Provide the (x, y) coordinate of the cell's center where the given text is located.  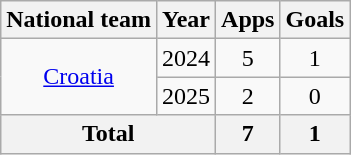
Year (186, 20)
0 (315, 96)
7 (248, 134)
National team (79, 20)
5 (248, 58)
Total (108, 134)
2 (248, 96)
Goals (315, 20)
Croatia (79, 77)
2024 (186, 58)
2025 (186, 96)
Apps (248, 20)
